Output the (x, y) coordinate of the center of the cell containing the given text.  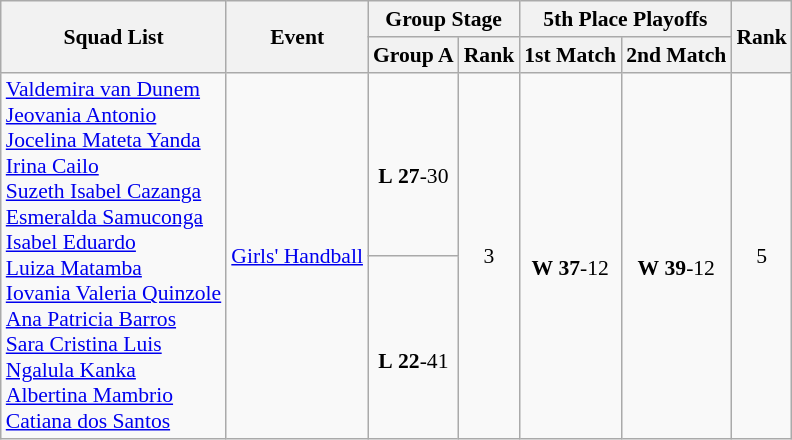
5 (762, 256)
Girls' Handball (297, 256)
W 37-12 (570, 256)
W 39-12 (676, 256)
2nd Match (676, 55)
5th Place Playoffs (625, 19)
L 27-30 (414, 164)
Group A (414, 55)
Group Stage (444, 19)
1st Match (570, 55)
Event (297, 36)
Squad List (114, 36)
3 (490, 256)
L 22-41 (414, 348)
